Return the (X, Y) coordinate for the center point of the cell that contains the specified text.  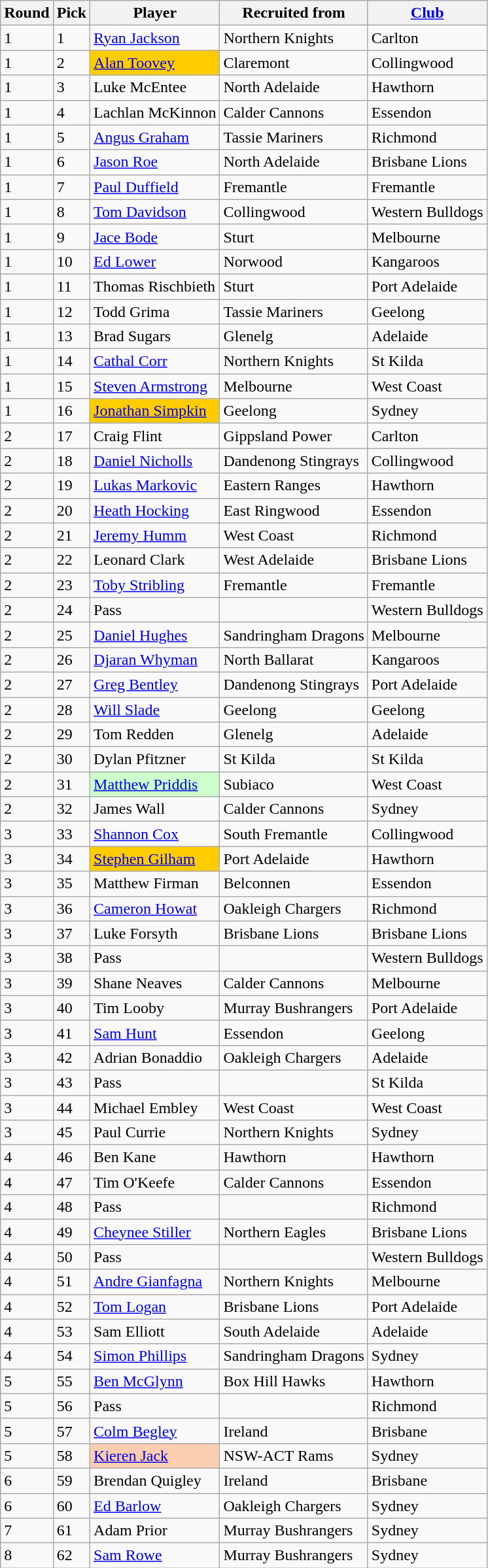
Steven Armstrong (155, 386)
Michael Embley (155, 1108)
17 (71, 436)
58 (71, 1456)
Matthew Priddis (155, 784)
Luke Forsyth (155, 933)
Andre Gianfagna (155, 1282)
Cheynee Stiller (155, 1232)
45 (71, 1133)
34 (71, 859)
NSW-ACT Rams (294, 1456)
Ryan Jackson (155, 38)
Toby Stribling (155, 585)
9 (71, 237)
49 (71, 1232)
Tim Looby (155, 1008)
30 (71, 759)
Belconnen (294, 884)
Cathal Corr (155, 361)
Sam Rowe (155, 1556)
Pick (71, 13)
33 (71, 834)
Brendan Quigley (155, 1480)
28 (71, 709)
31 (71, 784)
Tom Redden (155, 735)
43 (71, 1082)
36 (71, 909)
Player (155, 13)
62 (71, 1556)
Norwood (294, 261)
Northern Eagles (294, 1232)
Club (427, 13)
Subiaco (294, 784)
Shane Neaves (155, 983)
46 (71, 1158)
48 (71, 1207)
50 (71, 1257)
Gippsland Power (294, 436)
21 (71, 535)
53 (71, 1331)
North Ballarat (294, 659)
16 (71, 411)
Claremont (294, 63)
Cameron Howat (155, 909)
27 (71, 684)
57 (71, 1431)
East Ringwood (294, 510)
Jason Roe (155, 162)
51 (71, 1282)
Heath Hocking (155, 510)
Greg Bentley (155, 684)
10 (71, 261)
29 (71, 735)
Djaran Whyman (155, 659)
West Adelaide (294, 560)
Kieren Jack (155, 1456)
Alan Toovey (155, 63)
Round (27, 13)
Paul Duffield (155, 187)
37 (71, 933)
Sam Hunt (155, 1033)
Ed Barlow (155, 1505)
Daniel Nicholls (155, 461)
20 (71, 510)
Brad Sugars (155, 337)
Ben McGlynn (155, 1381)
19 (71, 486)
Thomas Rischbieth (155, 286)
Recruited from (294, 13)
13 (71, 337)
Sam Elliott (155, 1331)
Tom Logan (155, 1307)
Colm Begley (155, 1431)
24 (71, 610)
Lukas Markovic (155, 486)
Todd Grima (155, 312)
44 (71, 1108)
Ben Kane (155, 1158)
Craig Flint (155, 436)
35 (71, 884)
Lachlan McKinnon (155, 112)
Jace Bode (155, 237)
32 (71, 809)
42 (71, 1058)
Box Hill Hawks (294, 1381)
25 (71, 635)
Simon Phillips (155, 1356)
Adrian Bonaddio (155, 1058)
James Wall (155, 809)
55 (71, 1381)
12 (71, 312)
26 (71, 659)
Jeremy Humm (155, 535)
60 (71, 1505)
61 (71, 1531)
Paul Currie (155, 1133)
South Fremantle (294, 834)
Matthew Firman (155, 884)
Leonard Clark (155, 560)
Adam Prior (155, 1531)
South Adelaide (294, 1331)
38 (71, 958)
14 (71, 361)
Angus Graham (155, 137)
Dylan Pfitzner (155, 759)
15 (71, 386)
Shannon Cox (155, 834)
Eastern Ranges (294, 486)
Luke McEntee (155, 88)
Tim O'Keefe (155, 1182)
54 (71, 1356)
59 (71, 1480)
11 (71, 286)
Will Slade (155, 709)
18 (71, 461)
Tom Davidson (155, 212)
Stephen Gilham (155, 859)
40 (71, 1008)
Daniel Hughes (155, 635)
Ed Lower (155, 261)
56 (71, 1406)
52 (71, 1307)
47 (71, 1182)
22 (71, 560)
Jonathan Simpkin (155, 411)
23 (71, 585)
39 (71, 983)
41 (71, 1033)
